From the cell containing the given text, extract its center point as [x, y] coordinate. 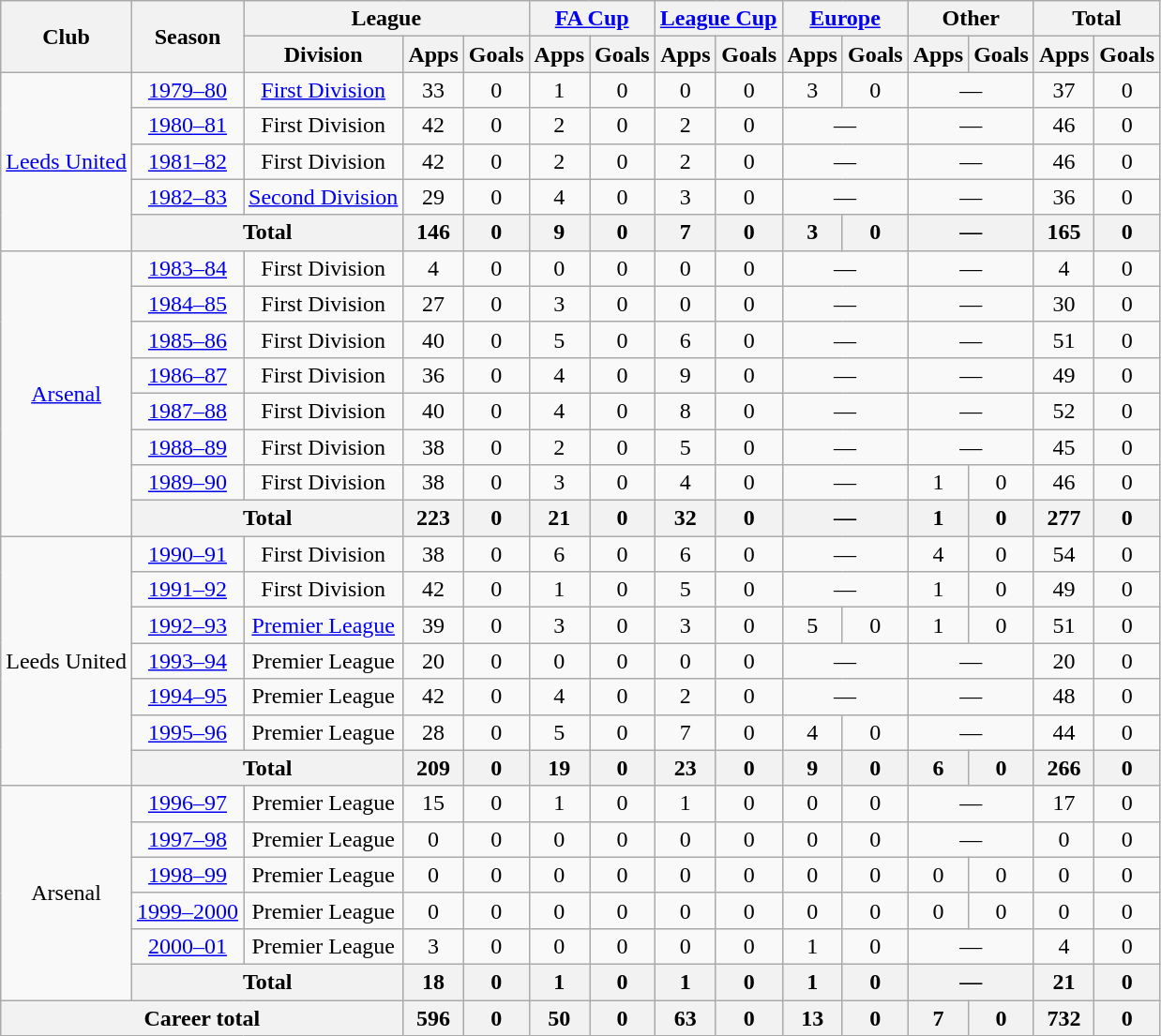
1997–98 [188, 839]
1983–84 [188, 268]
1999–2000 [188, 910]
1987–88 [188, 411]
596 [433, 1017]
1996–97 [188, 803]
1992–93 [188, 625]
39 [433, 625]
1980–81 [188, 126]
1982–83 [188, 197]
732 [1063, 1017]
28 [433, 732]
54 [1063, 554]
52 [1063, 411]
Division [324, 54]
27 [433, 304]
266 [1063, 768]
45 [1063, 447]
165 [1063, 233]
1988–89 [188, 447]
1993–94 [188, 661]
Second Division [324, 197]
209 [433, 768]
33 [433, 90]
1995–96 [188, 732]
League [386, 19]
Other [971, 19]
32 [685, 518]
29 [433, 197]
8 [685, 411]
1994–95 [188, 697]
50 [559, 1017]
1991–92 [188, 590]
1985–86 [188, 339]
277 [1063, 518]
17 [1063, 803]
Europe [845, 19]
1981–82 [188, 161]
Club [67, 37]
23 [685, 768]
48 [1063, 697]
19 [559, 768]
44 [1063, 732]
1989–90 [188, 483]
223 [433, 518]
FA Cup [592, 19]
2000–01 [188, 946]
1998–99 [188, 875]
30 [1063, 304]
1990–91 [188, 554]
Career total [203, 1017]
18 [433, 982]
15 [433, 803]
13 [812, 1017]
Season [188, 37]
League Cup [718, 19]
1986–87 [188, 375]
37 [1063, 90]
63 [685, 1017]
146 [433, 233]
1979–80 [188, 90]
1984–85 [188, 304]
